Locate the cell with the specified text and output its (X, Y) center coordinate. 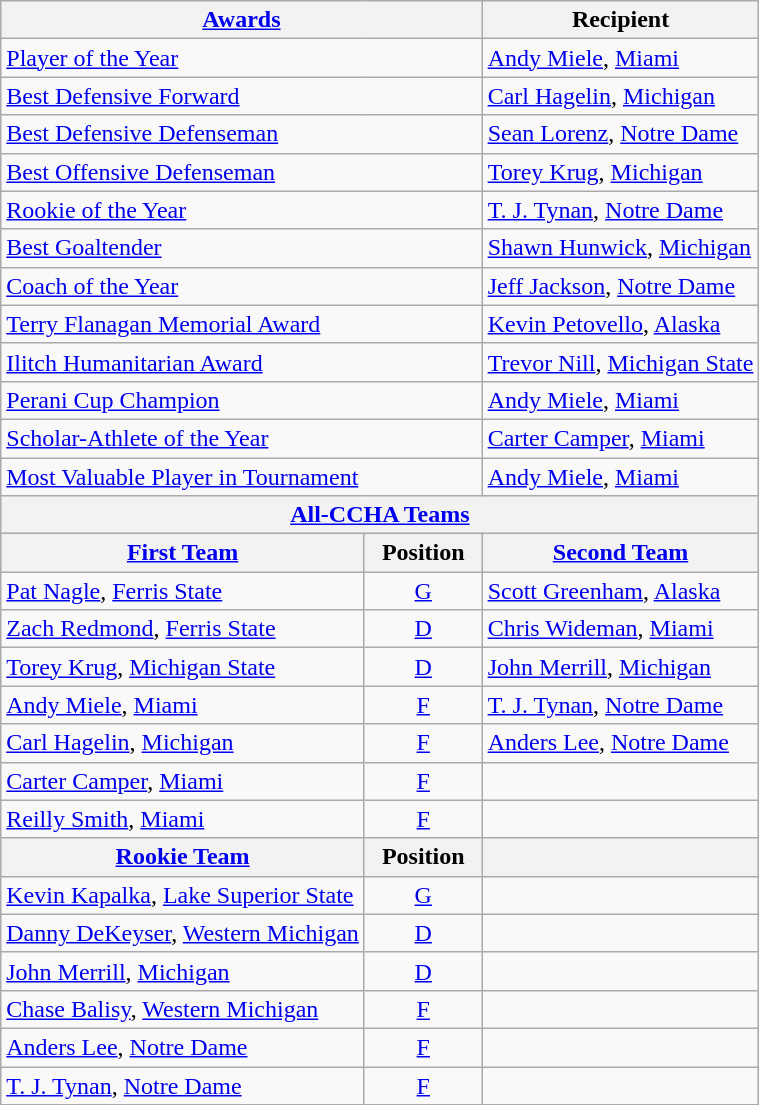
Jeff Jackson, Notre Dame (620, 286)
Awards (242, 20)
Zach Redmond, Ferris State (183, 629)
Shawn Hunwick, Michigan (620, 248)
Torey Krug, Michigan (620, 172)
Rookie of the Year (242, 210)
Recipient (620, 20)
Best Defensive Defenseman (242, 134)
Best Goaltender (242, 248)
Reilly Smith, Miami (183, 819)
Best Defensive Forward (242, 96)
Chris Wideman, Miami (620, 629)
All-CCHA Teams (380, 515)
Rookie Team (183, 857)
Best Offensive Defenseman (242, 172)
Kevin Petovello, Alaska (620, 324)
Trevor Nill, Michigan State (620, 362)
Chase Balisy, Western Michigan (183, 1009)
Ilitch Humanitarian Award (242, 362)
Sean Lorenz, Notre Dame (620, 134)
First Team (183, 553)
Player of the Year (242, 58)
Pat Nagle, Ferris State (183, 591)
Second Team (620, 553)
Perani Cup Champion (242, 400)
Kevin Kapalka, Lake Superior State (183, 895)
Terry Flanagan Memorial Award (242, 324)
Most Valuable Player in Tournament (242, 477)
Coach of the Year (242, 286)
Scholar-Athlete of the Year (242, 438)
Torey Krug, Michigan State (183, 667)
Scott Greenham, Alaska (620, 591)
Danny DeKeyser, Western Michigan (183, 933)
